Return the (X, Y) coordinate for the center point of the cell that contains the specified text.  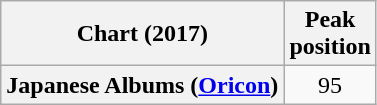
95 (330, 85)
Japanese Albums (Oricon) (142, 85)
Chart (2017) (142, 34)
Peakposition (330, 34)
